Return the (X, Y) coordinate for the center point of the cell that contains the specified text.  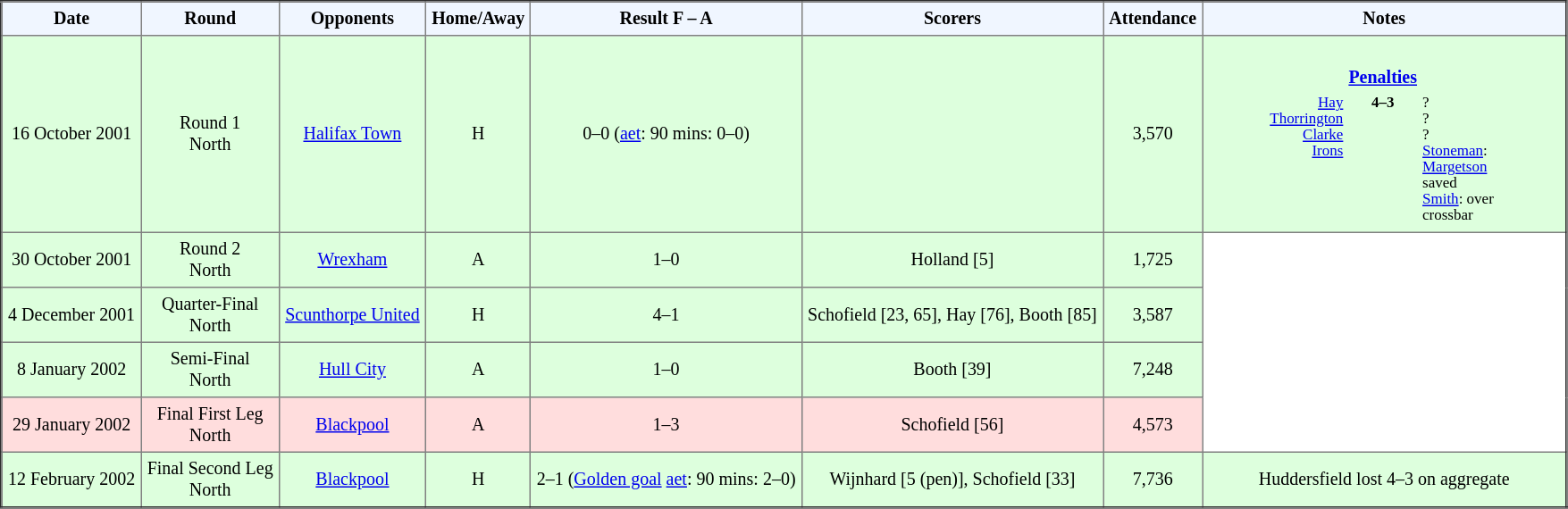
Round (211, 19)
Penalties (1383, 79)
0–0 (aet: 90 mins: 0–0) (667, 134)
Date (71, 19)
Notes (1385, 19)
Round 1North (211, 134)
Result F – A (667, 19)
Schofield [23, 65], Hay [76], Booth [85] (952, 315)
4–1 (667, 315)
Holland [5] (952, 260)
30 October 2001 (71, 260)
Booth [39] (952, 370)
4,573 (1153, 425)
2–1 (Golden goal aet: 90 mins: 2–0) (667, 480)
Scorers (952, 19)
? ? ? Stoneman: Margetson saved Smith: over crossbar (1462, 159)
Attendance (1153, 19)
Wijnhard [5 (pen)], Schofield [33] (952, 480)
Huddersfield lost 4–3 on aggregate (1385, 480)
Semi-FinalNorth (211, 370)
Opponents (352, 19)
Home/Away (478, 19)
Penalties Hay Thorrington Clarke Irons 4–3 ? ? ? Stoneman: Margetson saved Smith: over crossbar (1385, 134)
Schofield [56] (952, 425)
16 October 2001 (71, 134)
1–3 (667, 425)
4 December 2001 (71, 315)
Hull City (352, 370)
12 February 2002 (71, 480)
3,587 (1153, 315)
8 January 2002 (71, 370)
Scunthorpe United (352, 315)
4–3 (1383, 159)
1,725 (1153, 260)
7,736 (1153, 480)
Hay Thorrington Clarke Irons (1304, 159)
Wrexham (352, 260)
Final Second LegNorth (211, 480)
3,570 (1153, 134)
Halifax Town (352, 134)
7,248 (1153, 370)
Final First LegNorth (211, 425)
29 January 2002 (71, 425)
Round 2North (211, 260)
Quarter-FinalNorth (211, 315)
